Identify which cell holds the provided text, then report its [X, Y] central coordinate. 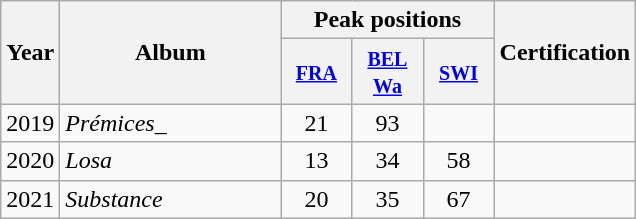
13 [316, 161]
2020 [30, 161]
35 [388, 199]
2021 [30, 199]
93 [388, 123]
Peak positions [388, 20]
Substance [170, 199]
20 [316, 199]
21 [316, 123]
67 [458, 199]
Year [30, 52]
BEL Wa [388, 72]
SWI [458, 72]
34 [388, 161]
Album [170, 52]
Losa [170, 161]
2019 [30, 123]
Certification [565, 52]
Prémices_ [170, 123]
FRA [316, 72]
58 [458, 161]
